Return (x, y) of the center of cell containing provided text 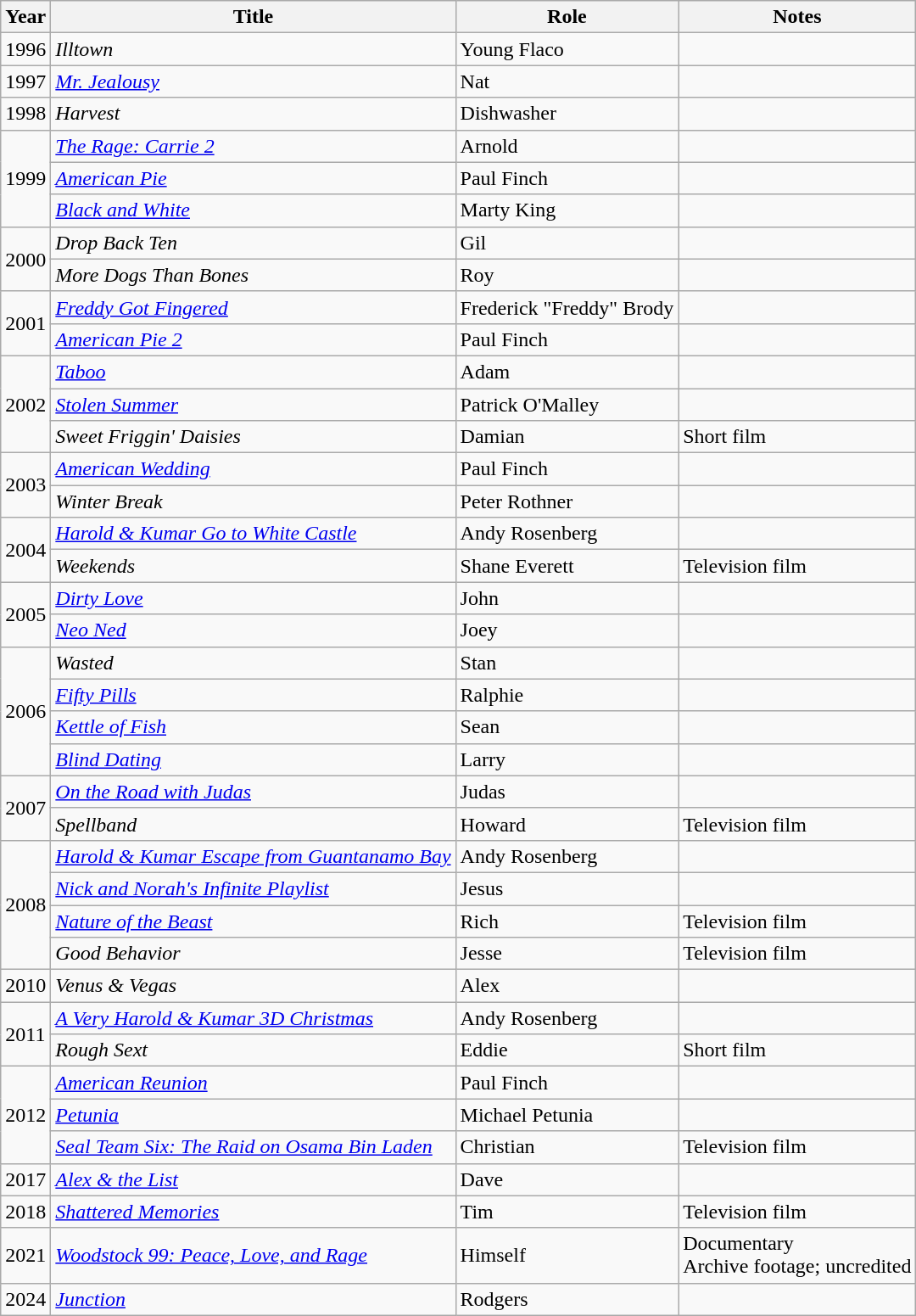
Mr. Jealousy (253, 81)
Shattered Memories (253, 1212)
Nature of the Beast (253, 921)
2002 (25, 404)
Nick and Norah's Infinite Playlist (253, 888)
American Wedding (253, 469)
Illtown (253, 49)
2000 (25, 259)
Stolen Summer (253, 405)
2017 (25, 1179)
More Dogs Than Bones (253, 275)
DocumentaryArchive footage; uncredited (797, 1256)
1996 (25, 49)
Sweet Friggin' Daisies (253, 437)
2004 (25, 550)
American Reunion (253, 1083)
Title (253, 17)
Jesse (567, 954)
A Very Harold & Kumar 3D Christmas (253, 1018)
American Pie (253, 178)
2024 (25, 1299)
Nat (567, 81)
Taboo (253, 372)
2012 (25, 1115)
Tim (567, 1212)
Alex & the List (253, 1179)
Black and White (253, 210)
Gil (567, 243)
Harold & Kumar Go to White Castle (253, 534)
Shane Everett (567, 566)
2021 (25, 1256)
1998 (25, 114)
Adam (567, 372)
Ralphie (567, 695)
Michael Petunia (567, 1115)
Marty King (567, 210)
Larry (567, 759)
2001 (25, 323)
Stan (567, 663)
2007 (25, 808)
Woodstock 99: Peace, Love, and Rage (253, 1256)
Seal Team Six: The Raid on Osama Bin Laden (253, 1147)
Jesus (567, 888)
Fifty Pills (253, 695)
Winter Break (253, 501)
Dishwasher (567, 114)
Neo Ned (253, 630)
2005 (25, 614)
Petunia (253, 1115)
The Rage: Carrie 2 (253, 146)
Blind Dating (253, 759)
On the Road with Judas (253, 792)
Frederick "Freddy" Brody (567, 307)
2010 (25, 986)
2011 (25, 1034)
American Pie 2 (253, 339)
2003 (25, 485)
Rough Sext (253, 1050)
Judas (567, 792)
2018 (25, 1212)
Roy (567, 275)
John (567, 598)
2006 (25, 711)
1997 (25, 81)
Spellband (253, 824)
Harvest (253, 114)
Freddy Got Fingered (253, 307)
Notes (797, 17)
Young Flaco (567, 49)
Role (567, 17)
Peter Rothner (567, 501)
Himself (567, 1256)
Eddie (567, 1050)
1999 (25, 178)
Sean (567, 727)
Rich (567, 921)
Dave (567, 1179)
Howard (567, 824)
Damian (567, 437)
Arnold (567, 146)
Dirty Love (253, 598)
Year (25, 17)
Christian (567, 1147)
Joey (567, 630)
Venus & Vegas (253, 986)
Good Behavior (253, 954)
Kettle of Fish (253, 727)
Wasted (253, 663)
Alex (567, 986)
Junction (253, 1299)
2008 (25, 904)
Rodgers (567, 1299)
Harold & Kumar Escape from Guantanamo Bay (253, 856)
Patrick O'Malley (567, 405)
Weekends (253, 566)
Drop Back Ten (253, 243)
